Search for the cell housing the specified text and yield its [X, Y] center coordinate. 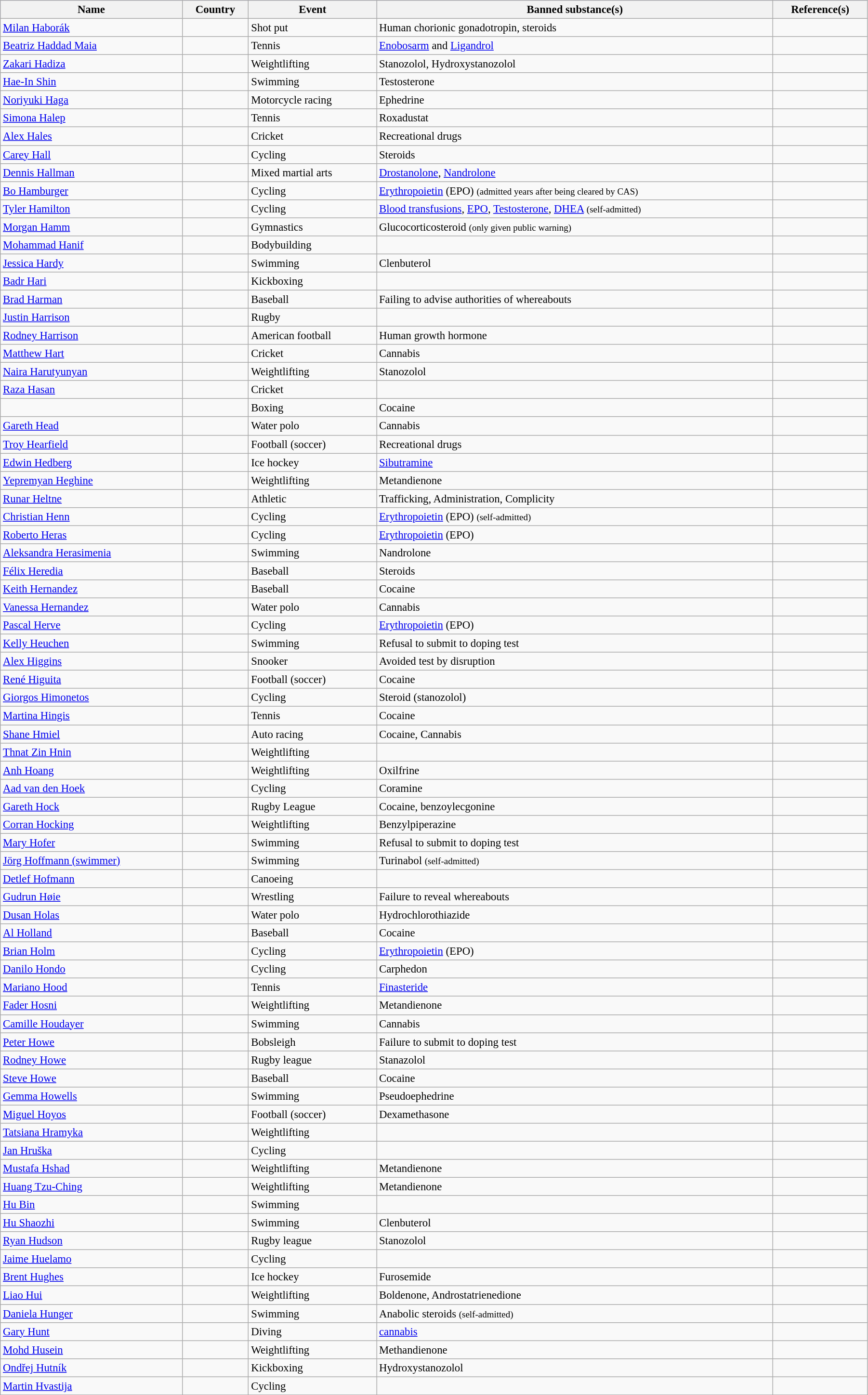
Aleksandra Herasimenia [92, 553]
Shot put [313, 28]
Tyler Hamilton [92, 209]
Rodney Harrison [92, 336]
Naira Harutyunyan [92, 372]
Human growth hormone [575, 336]
Morgan Hamm [92, 227]
Avoided test by disruption [575, 661]
Hu Shaozhi [92, 1223]
René Higuita [92, 680]
Huang Tzu-Ching [92, 1187]
Kelly Heuchen [92, 644]
Ryan Hudson [92, 1241]
Drostanolone, Nandrolone [575, 172]
Cocaine, Cannabis [575, 734]
Corran Hocking [92, 825]
Carphedon [575, 969]
Pascal Herve [92, 625]
Jessica Hardy [92, 263]
Noriyuki Haga [92, 100]
cannabis [575, 1331]
Wrestling [313, 897]
Al Holland [92, 933]
Dexamethasone [575, 1114]
Event [313, 10]
Mixed martial arts [313, 172]
Jörg Hoffmann (swimmer) [92, 861]
Boxing [313, 408]
American football [313, 336]
Glucocorticosteroid (only given public warning) [575, 227]
Martin Hvastija [92, 1386]
Sibutramine [575, 462]
Cocaine, benzoylecgonine [575, 806]
Mohd Husein [92, 1350]
Name [92, 10]
Mustafa Hshad [92, 1169]
Turinabol (self-admitted) [575, 861]
Failure to submit to doping test [575, 1042]
Alex Higgins [92, 661]
Pseudoephedrine [575, 1096]
Stanozolol, Hydroxystanozolol [575, 64]
Tatsiana Hramyka [92, 1132]
Edwin Hedberg [92, 462]
Erythropoietin (EPO) (admitted years after being cleared by CAS) [575, 191]
Martina Hingis [92, 716]
Bobsleigh [313, 1042]
Liao Hui [92, 1295]
Troy Hearfield [92, 444]
Thnat Zin Hnin [92, 752]
Roberto Heras [92, 535]
Brent Hughes [92, 1277]
Gary Hunt [92, 1331]
Brian Holm [92, 951]
Benzylpiperazine [575, 825]
Hydroxystanozolol [575, 1368]
Detlef Hofmann [92, 879]
Miguel Hoyos [92, 1114]
Auto racing [313, 734]
Milan Haborák [92, 28]
Methandienone [575, 1350]
Peter Howe [92, 1042]
Daniela Hunger [92, 1314]
Jan Hruška [92, 1150]
Coramine [575, 788]
Oxilfrine [575, 770]
Gudrun Høie [92, 897]
Erythropoietin (EPO) (self-admitted) [575, 517]
Testosterone [575, 82]
Christian Henn [92, 517]
Aad van den Hoek [92, 788]
Gareth Head [92, 426]
Raza Hasan [92, 390]
Félix Heredia [92, 571]
Badr Hari [92, 281]
Boldenone, Androstatrienedione [575, 1295]
Athletic [313, 499]
Country [215, 10]
Failing to advise authorities of whereabouts [575, 299]
Steroid (stanozolol) [575, 698]
Gymnastics [313, 227]
Bo Hamburger [92, 191]
Yepremyan Heghine [92, 480]
Dusan Holas [92, 915]
Nandrolone [575, 553]
Diving [313, 1331]
Fader Hosni [92, 1006]
Vanessa Hernandez [92, 607]
Motorcycle racing [313, 100]
Keith Hernandez [92, 589]
Dennis Hallman [92, 172]
Jaime Huelamo [92, 1259]
Rodney Howe [92, 1060]
Danilo Hondo [92, 969]
Beatriz Haddad Maia [92, 46]
Justin Harrison [92, 317]
Anh Hoang [92, 770]
Stanazolol [575, 1060]
Ondřej Hutník [92, 1368]
Steve Howe [92, 1078]
Ephedrine [575, 100]
Rugby [313, 317]
Canoeing [313, 879]
Snooker [313, 661]
Shane Hmiel [92, 734]
Mariano Hood [92, 987]
Rugby League [313, 806]
Reference(s) [820, 10]
Hydrochlorothiazide [575, 915]
Trafficking, Administration, Complicity [575, 499]
Furosemide [575, 1277]
Gemma Howells [92, 1096]
Carey Hall [92, 155]
Camille Houdayer [92, 1024]
Hae-In Shin [92, 82]
Mohammad Hanif [92, 245]
Human chorionic gonadotropin, steroids [575, 28]
Blood transfusions, EPO, Testosterone, DHEA (self-admitted) [575, 209]
Failure to reveal whereabouts [575, 897]
Brad Harman [92, 299]
Anabolic steroids (self-admitted) [575, 1314]
Gareth Hock [92, 806]
Bodybuilding [313, 245]
Giorgos Himonetos [92, 698]
Alex Hales [92, 136]
Roxadustat [575, 118]
Enobosarm and Ligandrol [575, 46]
Runar Heltne [92, 499]
Banned substance(s) [575, 10]
Hu Bin [92, 1205]
Matthew Hart [92, 354]
Mary Hofer [92, 842]
Finasteride [575, 987]
Zakari Hadiza [92, 64]
Simona Halep [92, 118]
